Determine the (x, y) coordinate at the center of the cell enclosing the given text.  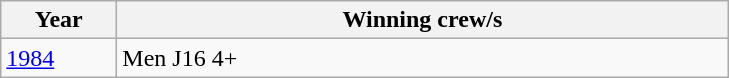
Men J16 4+ (422, 58)
Winning crew/s (422, 20)
1984 (59, 58)
Year (59, 20)
